Capture the cell that displays the provided text and extract its (x, y) central coordinate. 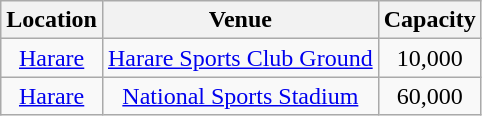
Capacity (430, 20)
Location (52, 20)
10,000 (430, 58)
National Sports Stadium (240, 96)
Venue (240, 20)
Harare Sports Club Ground (240, 58)
60,000 (430, 96)
